Return (X, Y) of the center of cell containing provided text 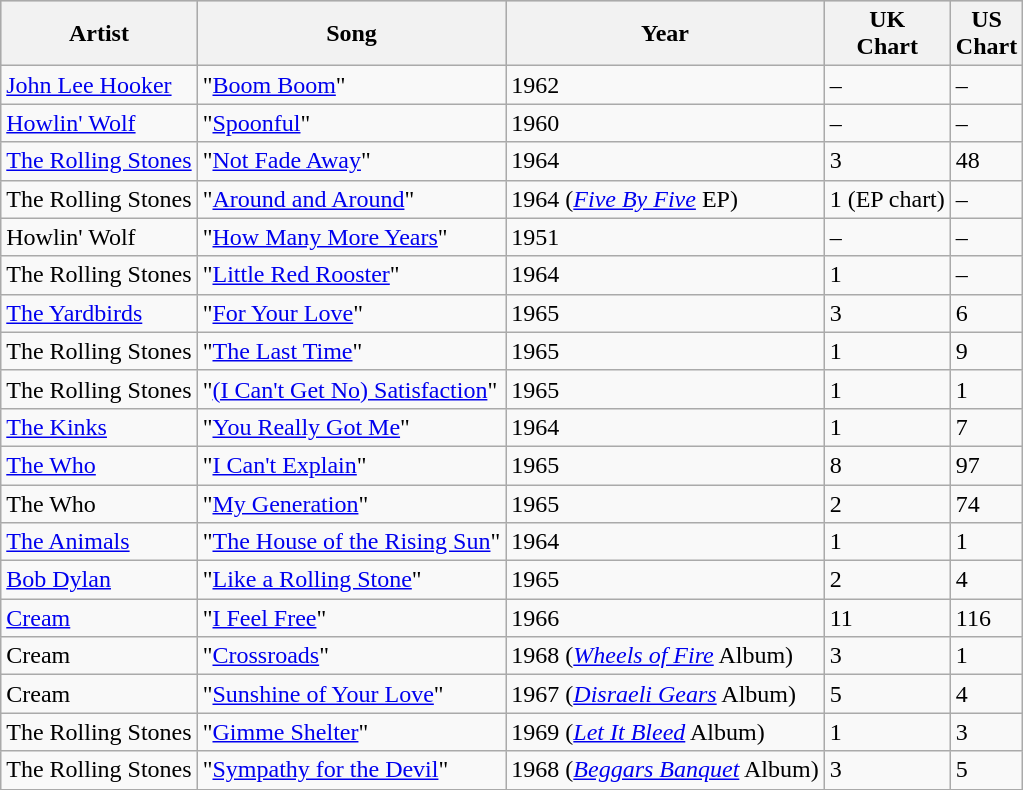
1962 (665, 85)
"Crossroads" (352, 656)
John Lee Hooker (99, 85)
Song (352, 34)
"(I Can't Get No) Satisfaction" (352, 389)
1964 (Five By Five EP) (665, 199)
6 (986, 313)
116 (986, 618)
1967 (Disraeli Gears Album) (665, 694)
The Kinks (99, 427)
1960 (665, 123)
"Like a Rolling Stone" (352, 580)
48 (986, 161)
7 (986, 427)
"Sympathy for the Devil" (352, 770)
1969 (Let It Bleed Album) (665, 732)
USChart (986, 34)
1968 (Beggars Banquet Album) (665, 770)
"Gimme Shelter" (352, 732)
1 (EP chart) (887, 199)
1966 (665, 618)
Year (665, 34)
1951 (665, 237)
"Around and Around" (352, 199)
Artist (99, 34)
"I Feel Free" (352, 618)
"The House of the Rising Sun" (352, 542)
"I Can't Explain" (352, 465)
"Sunshine of Your Love" (352, 694)
1968 (Wheels of Fire Album) (665, 656)
"For Your Love" (352, 313)
9 (986, 351)
"Spoonful" (352, 123)
11 (887, 618)
"Not Fade Away" (352, 161)
8 (887, 465)
"Boom Boom" (352, 85)
74 (986, 503)
The Animals (99, 542)
"The Last Time" (352, 351)
"How Many More Years" (352, 237)
"You Really Got Me" (352, 427)
"Little Red Rooster" (352, 275)
The Yardbirds (99, 313)
97 (986, 465)
Bob Dylan (99, 580)
UKChart (887, 34)
"My Generation" (352, 503)
